Detect which cell encompasses the target text, then output its [x, y] center coordinate. 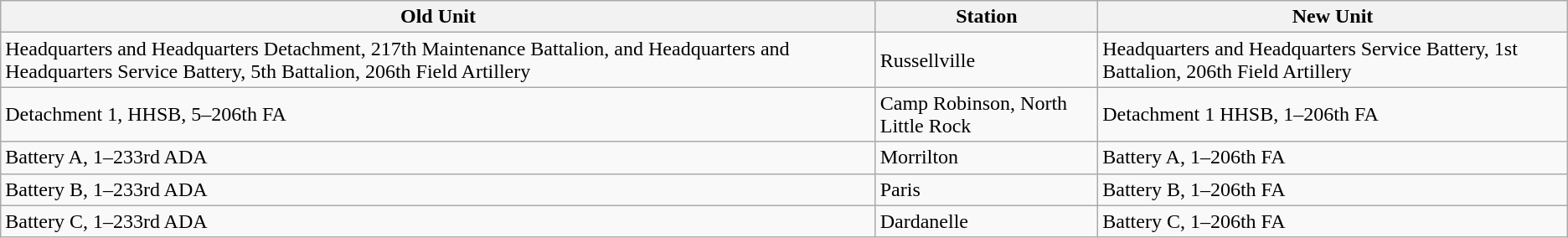
Russellville [987, 60]
New Unit [1333, 17]
Old Unit [438, 17]
Battery B, 1–233rd ADA [438, 189]
Paris [987, 189]
Morrilton [987, 158]
Battery C, 1–206th FA [1333, 221]
Headquarters and Headquarters Service Battery, 1st Battalion, 206th Field Artillery [1333, 60]
Battery A, 1–233rd ADA [438, 158]
Battery C, 1–233rd ADA [438, 221]
Camp Robinson, North Little Rock [987, 114]
Detachment 1, HHSB, 5–206th FA [438, 114]
Battery B, 1–206th FA [1333, 189]
Battery A, 1–206th FA [1333, 158]
Dardanelle [987, 221]
Detachment 1 HHSB, 1–206th FA [1333, 114]
Station [987, 17]
